Extract the [X, Y] coordinate from the center of the cell holding the provided text.  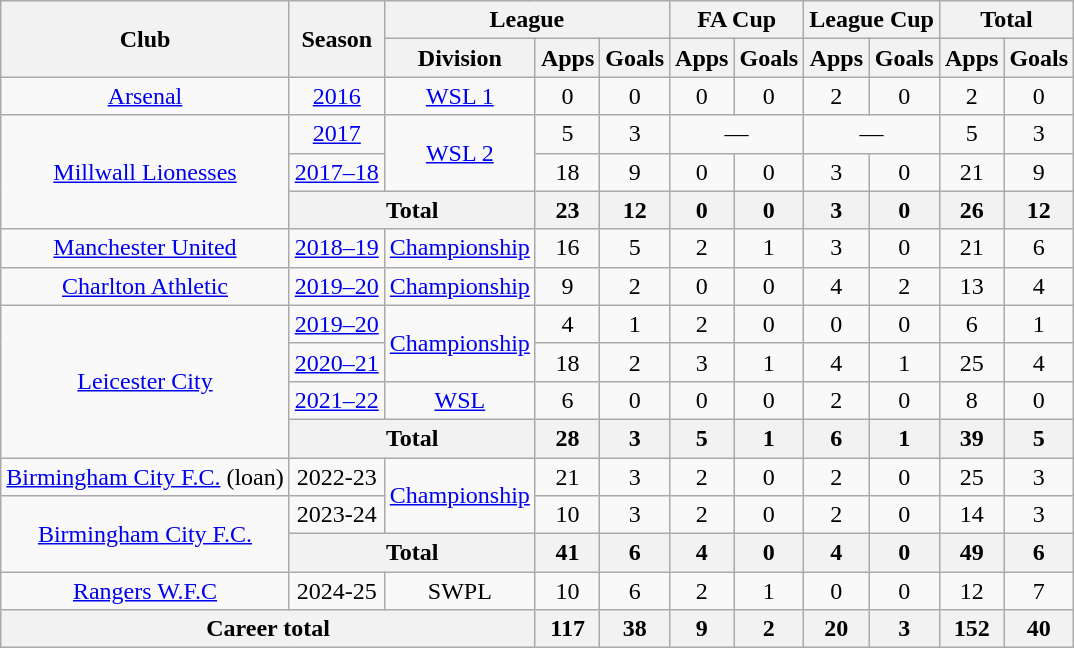
16 [567, 248]
League Cup [872, 20]
28 [567, 438]
2016 [336, 96]
14 [971, 515]
7 [1039, 591]
152 [971, 629]
Charlton Athletic [145, 286]
SWPL [460, 591]
2021–22 [336, 400]
26 [971, 210]
Arsenal [145, 96]
Division [460, 58]
117 [567, 629]
2017 [336, 134]
39 [971, 438]
49 [971, 553]
Club [145, 39]
2020–21 [336, 362]
38 [635, 629]
Leicester City [145, 381]
23 [567, 210]
8 [971, 400]
WSL 1 [460, 96]
WSL [460, 400]
League [526, 20]
WSL 2 [460, 153]
Career total [268, 629]
2023-24 [336, 515]
41 [567, 553]
Rangers W.F.C [145, 591]
Millwall Lionesses [145, 172]
Birmingham City F.C. [145, 534]
2018–19 [336, 248]
Birmingham City F.C. (loan) [145, 477]
2024-25 [336, 591]
20 [836, 629]
2017–18 [336, 172]
Season [336, 39]
40 [1039, 629]
FA Cup [737, 20]
13 [971, 286]
Manchester United [145, 248]
2022-23 [336, 477]
